Capture the cell that displays the provided text and extract its [X, Y] central coordinate. 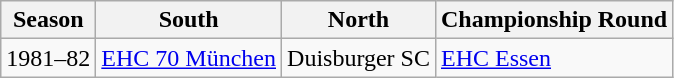
South [189, 20]
EHC 70 München [189, 58]
Championship Round [554, 20]
1981–82 [48, 58]
EHC Essen [554, 58]
North [359, 20]
Duisburger SC [359, 58]
Season [48, 20]
